Search for the cell housing the specified text and yield its [X, Y] center coordinate. 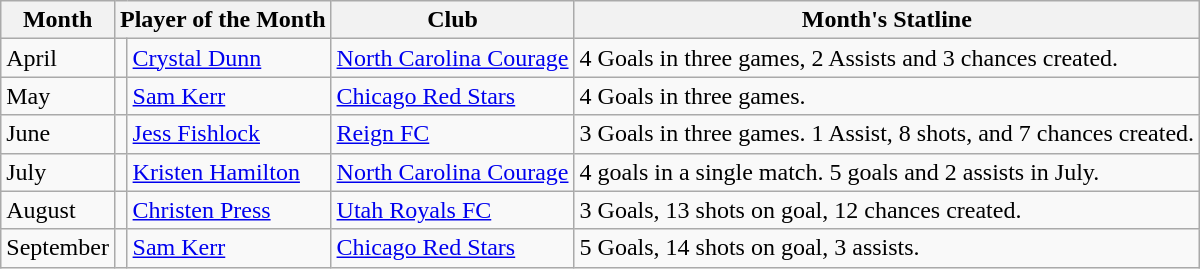
4 goals in a single match. 5 goals and 2 assists in July. [887, 172]
September [58, 248]
Jess Fishlock [229, 134]
Crystal Dunn [229, 58]
3 Goals in three games. 1 Assist, 8 shots, and 7 chances created. [887, 134]
3 Goals, 13 shots on goal, 12 chances created. [887, 210]
Utah Royals FC [452, 210]
June [58, 134]
Month's Statline [887, 20]
Month [58, 20]
4 Goals in three games. [887, 96]
July [58, 172]
Kristen Hamilton [229, 172]
Club [452, 20]
5 Goals, 14 shots on goal, 3 assists. [887, 248]
April [58, 58]
Player of the Month [222, 20]
May [58, 96]
4 Goals in three games, 2 Assists and 3 chances created. [887, 58]
August [58, 210]
Christen Press [229, 210]
Reign FC [452, 134]
